Identify which cell holds the provided text, then report its [X, Y] central coordinate. 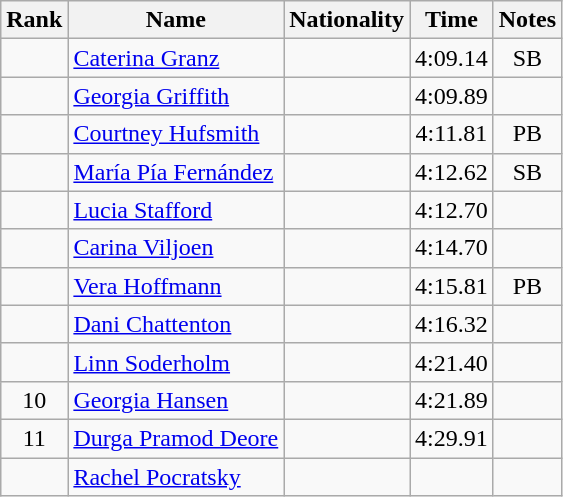
Name [176, 20]
Caterina Granz [176, 58]
Linn Soderholm [176, 362]
Durga Pramod Deore [176, 438]
11 [34, 438]
María Pía Fernández [176, 172]
4:16.32 [452, 324]
4:29.91 [452, 438]
Time [452, 20]
Rank [34, 20]
4:14.70 [452, 248]
4:12.70 [452, 210]
4:15.81 [452, 286]
Courtney Hufsmith [176, 134]
Lucia Stafford [176, 210]
Dani Chattenton [176, 324]
Georgia Griffith [176, 96]
Notes [527, 20]
Vera Hoffmann [176, 286]
Rachel Pocratsky [176, 477]
Carina Viljoen [176, 248]
4:09.14 [452, 58]
4:12.62 [452, 172]
4:09.89 [452, 96]
10 [34, 400]
4:21.89 [452, 400]
Nationality [347, 20]
4:21.40 [452, 362]
4:11.81 [452, 134]
Georgia Hansen [176, 400]
